Scan for the cell matching the given text and deliver its [x, y] coordinate at center. 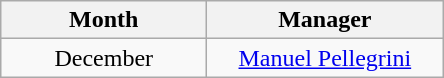
Month [104, 20]
Manager [325, 20]
December [104, 58]
Manuel Pellegrini [325, 58]
